From the cell containing the given text, extract its center point as [x, y] coordinate. 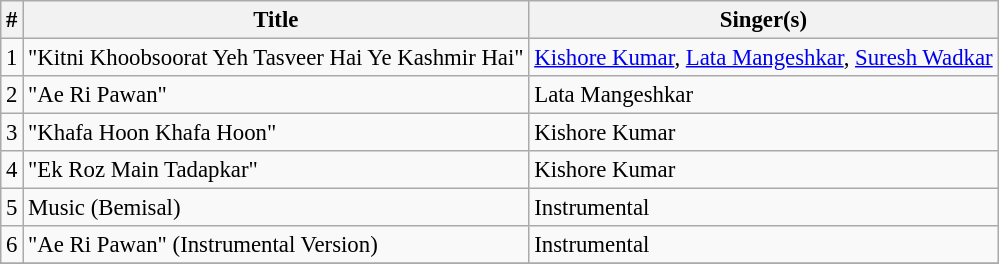
Music (Bemisal) [276, 208]
5 [12, 208]
2 [12, 95]
"Ae Ri Pawan" [276, 95]
Lata Mangeshkar [764, 95]
"Ae Ri Pawan" (Instrumental Version) [276, 245]
6 [12, 245]
# [12, 20]
4 [12, 170]
"Khafa Hoon Khafa Hoon" [276, 133]
"Ek Roz Main Tadapkar" [276, 170]
"Kitni Khoobsoorat Yeh Tasveer Hai Ye Kashmir Hai" [276, 58]
Singer(s) [764, 20]
3 [12, 133]
1 [12, 58]
Title [276, 20]
Kishore Kumar, Lata Mangeshkar, Suresh Wadkar [764, 58]
